Pinpoint the cell where the given text exists, returning its (X, Y) midpoint coordinate. 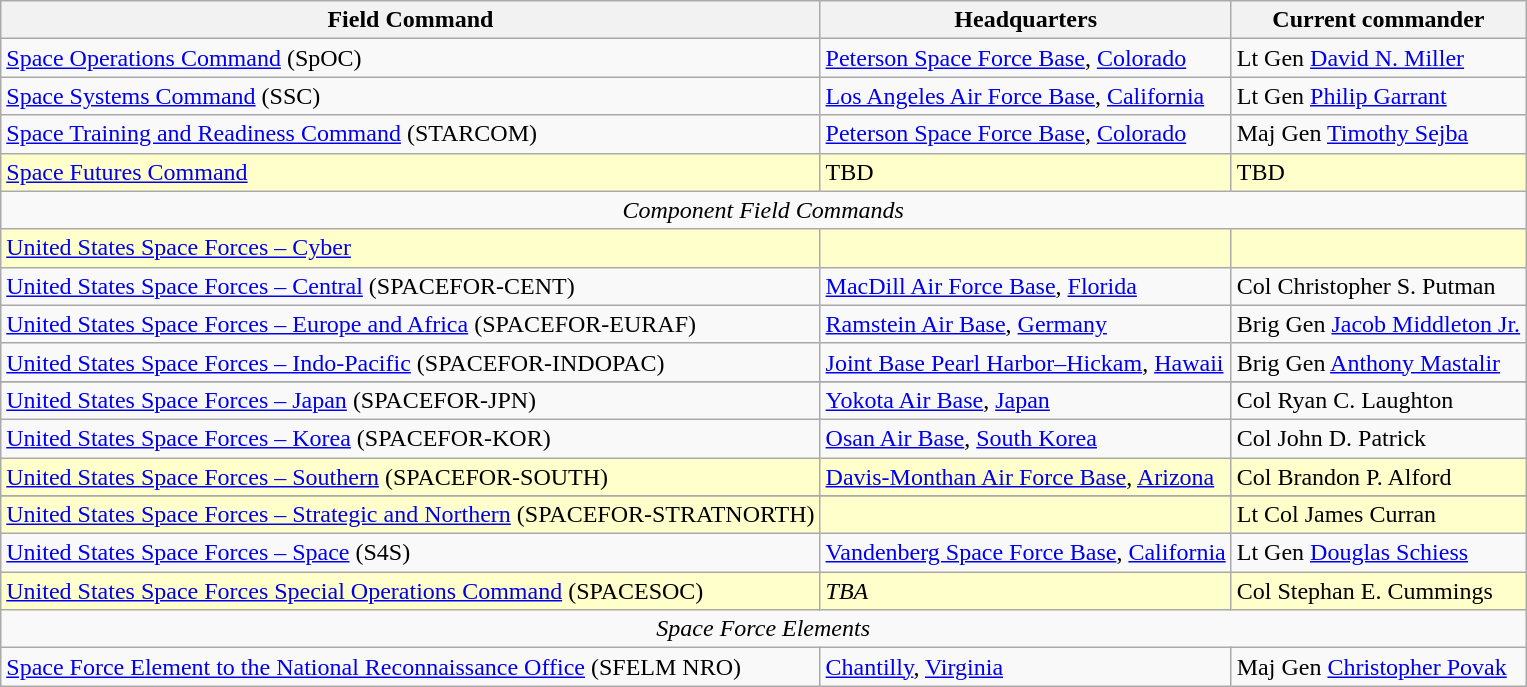
Space Training and Readiness Command (STARCOM) (410, 134)
Space Systems Command (SSC) (410, 96)
Col Christopher S. Putman (1378, 286)
Maj Gen Christopher Povak (1378, 667)
Brig Gen Jacob Middleton Jr. (1378, 324)
Current commander (1378, 20)
TBA (1026, 591)
Joint Base Pearl Harbor–Hickam, Hawaii (1026, 362)
Space Futures Command (410, 172)
Col Brandon P. Alford (1378, 477)
Space Force Element to the National Reconnaissance Office (SFELM NRO) (410, 667)
Col Ryan C. Laughton (1378, 400)
United States Space Forces – Central (SPACEFOR-CENT) (410, 286)
Component Field Commands (764, 210)
United States Space Forces – Europe and Africa (SPACEFOR-EURAF) (410, 324)
Osan Air Base, South Korea (1026, 438)
Lt Gen David N. Miller (1378, 58)
Yokota Air Base, Japan (1026, 400)
United States Space Forces – Japan (SPACEFOR-JPN) (410, 400)
Lt Gen Douglas Schiess (1378, 553)
United States Space Forces – Korea (SPACEFOR-KOR) (410, 438)
United States Space Forces Special Operations Command (SPACESOC) (410, 591)
United States Space Forces – Indo-Pacific (SPACEFOR-INDOPAC) (410, 362)
Brig Gen Anthony Mastalir (1378, 362)
Space Force Elements (764, 629)
Col John D. Patrick (1378, 438)
Ramstein Air Base, Germany (1026, 324)
United States Space Forces – Southern (SPACEFOR-SOUTH) (410, 477)
Maj Gen Timothy Sejba (1378, 134)
Space Operations Command (SpOC) (410, 58)
United States Space Forces – Strategic and Northern (SPACEFOR-STRATNORTH) (410, 515)
MacDill Air Force Base, Florida (1026, 286)
Davis-Monthan Air Force Base, Arizona (1026, 477)
United States Space Forces – Cyber (410, 248)
Field Command (410, 20)
Vandenberg Space Force Base, California (1026, 553)
Lt Gen Philip Garrant (1378, 96)
Lt Col James Curran (1378, 515)
Headquarters (1026, 20)
Chantilly, Virginia (1026, 667)
Los Angeles Air Force Base, California (1026, 96)
Col Stephan E. Cummings (1378, 591)
United States Space Forces – Space (S4S) (410, 553)
